Search for the cell housing the specified text and yield its (X, Y) center coordinate. 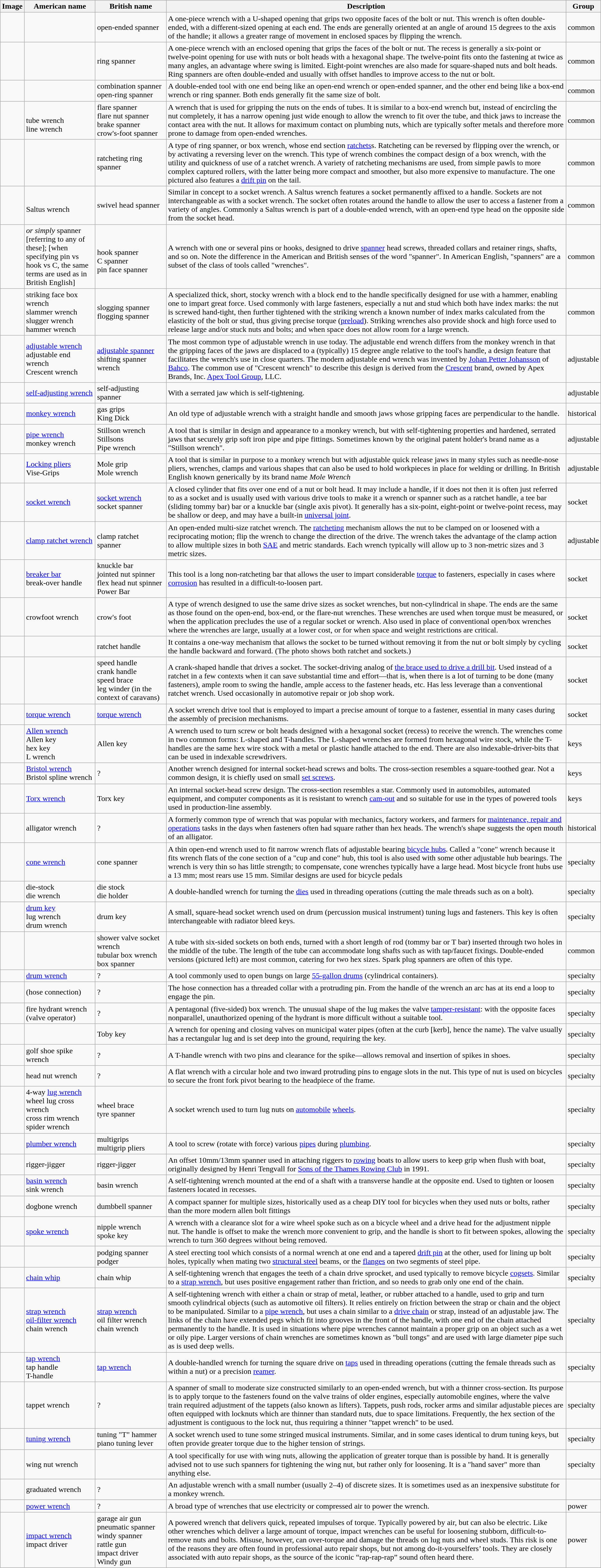
Image (12, 6)
fire hydrant wrench (valve operator) (60, 1013)
A broad type of wrenches that use electricity or compressed air to power the wrench. (366, 1506)
monkey wrench (60, 413)
An adjustable wrench with a small number (usually 2–4) of discrete sizes. It is sometimes used as an inexpensive substitute for a monkey wrench. (366, 1490)
Allen key (131, 744)
Locking pliersVise-Grips (60, 469)
podging spannerpodger (131, 1257)
A socket wrench used to turn lug nuts on automobile wheels. (366, 1110)
Description (366, 6)
striking face box wrenchslammer wrenchslugger wrenchhammer wrench (60, 312)
tuning wrench (60, 1439)
The hose connection has a threaded collar with a protruding pin. From the handle of the wrench an arc has at its end a loop to engage the pin. (366, 992)
socket wrench (60, 503)
clamp ratchet spanner (131, 540)
An old type of adjustable wrench with a straight handle and smooth jaws whose gripping faces are perpendicular to the handle. (366, 413)
dogbone wrench (60, 1206)
wheel brace tyre spanner (131, 1110)
gas gripsKing Dick (131, 413)
strap wrenchoil-filter wrenchchain wrench (60, 1320)
die stockdie holder (131, 892)
die-stockdie wrench (60, 892)
Torx wrench (60, 798)
With a serrated jaw which is self-tightening. (366, 393)
crow's foot (131, 617)
drum key lug wrench drum wrench (60, 917)
adjustable wrenchadjustable end wrench Crescent wrench (60, 359)
Stillson wrenchStillsonsPipe wrench (131, 439)
4-way lug wrench wheel lug cross wrench cross rim wrench spider wrench (60, 1110)
speed handlecrank handlespeed braceleg winder (in the context of caravans) (131, 680)
tuning "T" hammer piano tuning lever (131, 1439)
open-ended spanner (131, 27)
ring spanner (131, 61)
tappet wrench (60, 1405)
basin wrench (131, 1185)
alligator wrench (60, 828)
A T-handle wrench with two pins and clearance for the spike—allows removal and insertion of spikes in shoes. (366, 1055)
nipple wrench spoke key (131, 1231)
Torx key (131, 798)
spoke wrench (60, 1231)
British name (131, 6)
ratcheting ring spanner (131, 163)
combination spanneropen-ring spanner (131, 90)
American name (60, 6)
head nut wrench (60, 1076)
pipe wrenchmonkey wrench (60, 439)
or simply spanner [referring to any of these]; [when specifying pin vs hook vs C, the same terms are used as in British English] (60, 256)
crowfoot wrench (60, 617)
cone spanner (131, 862)
Saltus wrench (60, 205)
A tool to screw (rotate with force) various pipes during plumbing. (366, 1144)
breaker barbreak-over handle (60, 579)
clamp ratchet wrench (60, 540)
self-adjusting spanner (131, 393)
Group (583, 6)
socket wrenchsocket spanner (131, 503)
golf shoe spike wrench (60, 1055)
Allen wrenchAllen keyhex keyL wrench (60, 744)
A double-handled wrench for turning the dies used in threading operations (cutting the male threads such as on a bolt). (366, 892)
(hose connection) (60, 992)
wing nut wrench (60, 1464)
tap wrenchtap handleT-handle (60, 1367)
tap wrench (131, 1367)
strap wrenchoil filter wrench chain wrench (131, 1320)
swivel head spanner (131, 205)
cone wrench (60, 862)
Toby key (131, 1034)
Bristol wrenchBristol spline wrench (60, 773)
drum key (131, 917)
tube wrenchline wrench (60, 120)
slogging spannerflogging spanner (131, 312)
plumber wrench (60, 1144)
impact wrench impact driver (60, 1540)
hook spanner C spanner pin face spanner (131, 256)
drum wrench (60, 976)
power wrench (60, 1506)
dumbbell spanner (131, 1206)
knuckle barjointed nut spinnerflex head nut spinnerPower Bar (131, 579)
flare spannerflare nut spannerbrake spannercrow's-foot spanner (131, 120)
basin wrenchsink wrench (60, 1185)
A tool commonly used to open bungs on large 55-gallon drums (cylindrical containers). (366, 976)
ratchet handle (131, 646)
Mole gripMole wrench (131, 469)
multigrips multigrip pliers (131, 1144)
garage air gunpneumatic spannerwindy spannerrattle gunimpact driverWindy gun (131, 1540)
graduated wrench (60, 1490)
adjustable spannershifting spannerwrench (131, 359)
shower valve socket wrenchtubular box wrenchbox spanner (131, 951)
self-adjusting wrench (60, 393)
